Locate the cell with the specified text and output its [x, y] center coordinate. 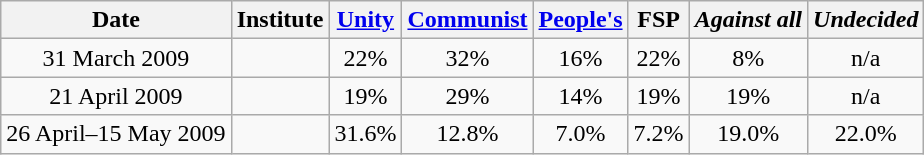
26 April–15 May 2009 [116, 134]
31.6% [366, 134]
Date [116, 20]
22.0% [866, 134]
32% [468, 58]
12.8% [468, 134]
Against all [748, 20]
Undecided [866, 20]
7.2% [658, 134]
People's [580, 20]
31 March 2009 [116, 58]
14% [580, 96]
8% [748, 58]
7.0% [580, 134]
FSP [658, 20]
16% [580, 58]
21 April 2009 [116, 96]
29% [468, 96]
Unity [366, 20]
Institute [280, 20]
19.0% [748, 134]
Communist [468, 20]
